Provide the (x, y) coordinate of the cell's center where the given text is located.  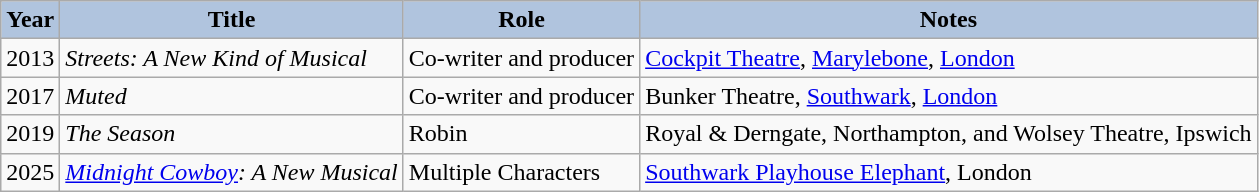
Southwark Playhouse Elephant, London (948, 172)
Year (30, 20)
Title (232, 20)
2013 (30, 58)
2025 (30, 172)
Robin (521, 134)
The Season (232, 134)
Midnight Cowboy: A New Musical (232, 172)
Bunker Theatre, Southwark, London (948, 96)
2019 (30, 134)
Notes (948, 20)
Role (521, 20)
Royal & Derngate, Northampton, and Wolsey Theatre, Ipswich (948, 134)
Cockpit Theatre, Marylebone, London (948, 58)
Multiple Characters (521, 172)
2017 (30, 96)
Muted (232, 96)
Streets: A New Kind of Musical (232, 58)
